Determine the [x, y] coordinate at the center of the cell enclosing the given text.  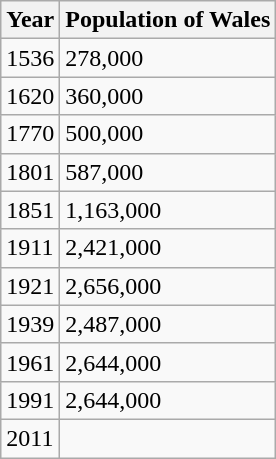
2,421,000 [168, 248]
360,000 [168, 96]
Year [30, 20]
2011 [30, 438]
1961 [30, 362]
1991 [30, 400]
500,000 [168, 134]
587,000 [168, 172]
1921 [30, 286]
1939 [30, 324]
278,000 [168, 58]
1770 [30, 134]
1801 [30, 172]
2,656,000 [168, 286]
2,487,000 [168, 324]
1,163,000 [168, 210]
1911 [30, 248]
1851 [30, 210]
Population of Wales [168, 20]
1536 [30, 58]
1620 [30, 96]
